Capture the cell that displays the provided text and extract its [x, y] central coordinate. 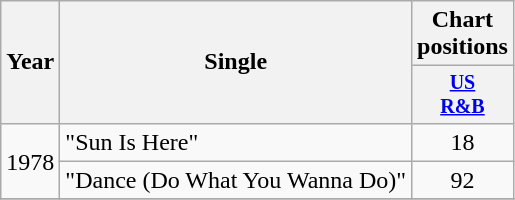
18 [463, 142]
"Sun Is Here" [236, 142]
92 [463, 180]
1978 [30, 161]
Single [236, 62]
Year [30, 62]
"Dance (Do What You Wanna Do)" [236, 180]
Chart positions [463, 34]
USR&B [463, 94]
